Detect which cell encompasses the target text, then output its [X, Y] center coordinate. 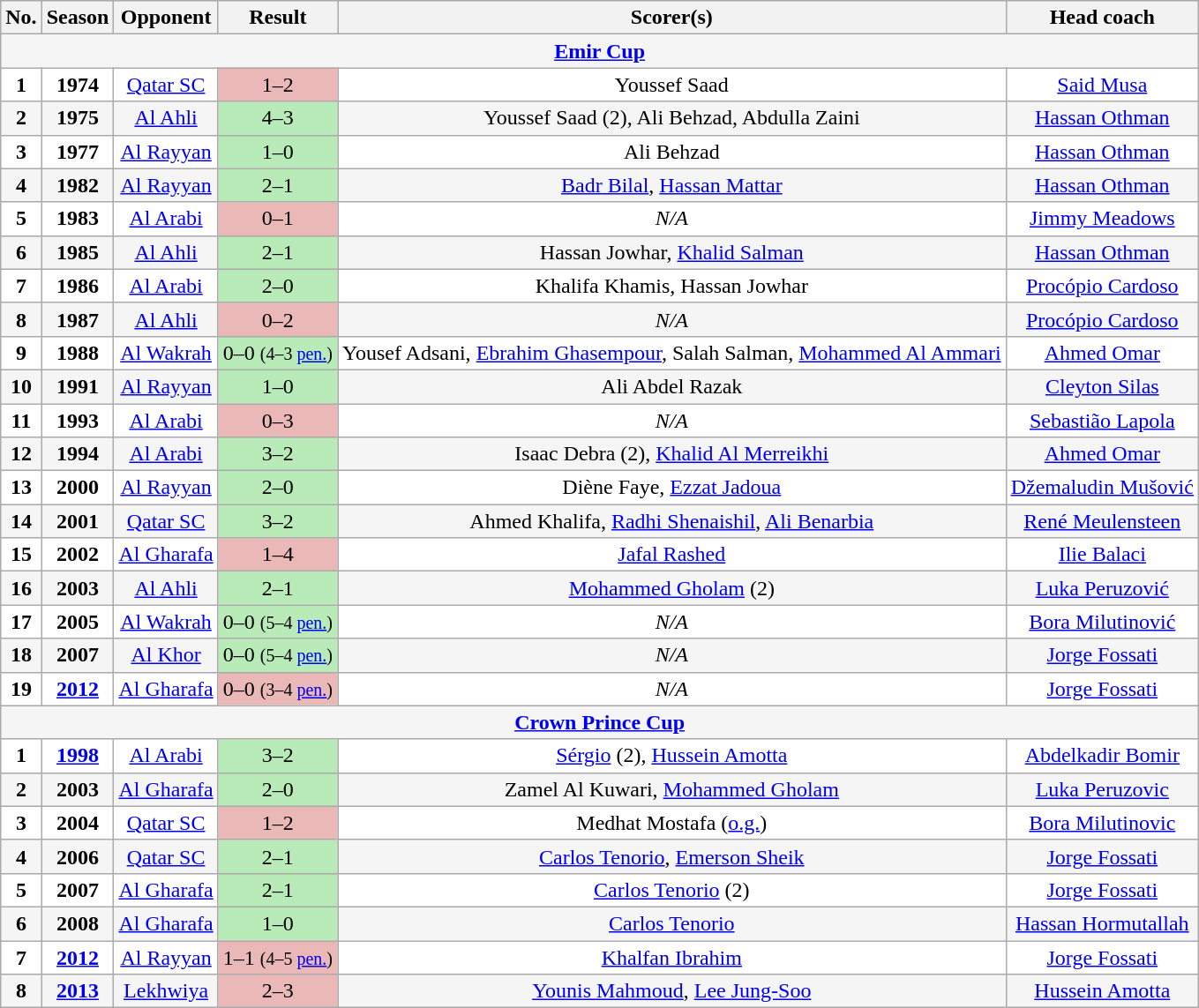
15 [21, 555]
2005 [78, 622]
Carlos Tenorio, Emerson Sheik [671, 856]
Yousef Adsani, Ebrahim Ghasempour, Salah Salman, Mohammed Al Ammari [671, 353]
19 [21, 689]
14 [21, 521]
0–3 [277, 421]
18 [21, 655]
1991 [78, 386]
1986 [78, 286]
11 [21, 421]
Luka Peruzovic [1102, 789]
1–1 (4–5 pen.) [277, 957]
1993 [78, 421]
1975 [78, 118]
Scorer(s) [671, 18]
Jafal Rashed [671, 555]
0–0 (3–4 pen.) [277, 689]
16 [21, 588]
Jimmy Meadows [1102, 219]
1974 [78, 85]
Carlos Tenorio [671, 923]
9 [21, 353]
2000 [78, 488]
Khalifa Khamis, Hassan Jowhar [671, 286]
Result [277, 18]
Emir Cup [600, 51]
Al Khor [166, 655]
Khalfan Ibrahim [671, 957]
Carlos Tenorio (2) [671, 890]
1983 [78, 219]
2008 [78, 923]
Bora Milutinović [1102, 622]
Badr Bilal, Hassan Mattar [671, 185]
Head coach [1102, 18]
Said Musa [1102, 85]
Youssef Saad [671, 85]
Opponent [166, 18]
Crown Prince Cup [600, 722]
Ali Abdel Razak [671, 386]
Diène Faye, Ezzat Jadoua [671, 488]
2001 [78, 521]
1–4 [277, 555]
Cleyton Silas [1102, 386]
Abdelkadir Bomir [1102, 756]
René Meulensteen [1102, 521]
Ali Behzad [671, 152]
0–1 [277, 219]
Sérgio (2), Hussein Amotta [671, 756]
1988 [78, 353]
1985 [78, 252]
Hussein Amotta [1102, 991]
Džemaludin Mušović [1102, 488]
Ilie Balaci [1102, 555]
2002 [78, 555]
Mohammed Gholam (2) [671, 588]
1987 [78, 319]
2–3 [277, 991]
Hassan Hormutallah [1102, 923]
Younis Mahmoud, Lee Jung-Soo [671, 991]
Bora Milutinovic [1102, 823]
Youssef Saad (2), Ali Behzad, Abdulla Zaini [671, 118]
Luka Peruzović [1102, 588]
Hassan Jowhar, Khalid Salman [671, 252]
Sebastião Lapola [1102, 421]
12 [21, 454]
4–3 [277, 118]
1994 [78, 454]
Lekhwiya [166, 991]
1977 [78, 152]
0–2 [277, 319]
13 [21, 488]
Zamel Al Kuwari, Mohammed Gholam [671, 789]
Isaac Debra (2), Khalid Al Merreikhi [671, 454]
Season [78, 18]
1998 [78, 756]
0–0 (4–3 pen.) [277, 353]
Medhat Mostafa (o.g.) [671, 823]
2004 [78, 823]
1982 [78, 185]
Ahmed Khalifa, Radhi Shenaishil, Ali Benarbia [671, 521]
2013 [78, 991]
17 [21, 622]
10 [21, 386]
No. [21, 18]
2006 [78, 856]
